Pinpoint the cell where the given text exists, returning its [x, y] midpoint coordinate. 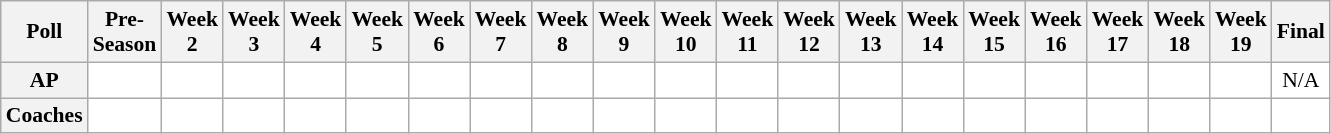
Week11 [748, 32]
Pre-Season [125, 32]
Week2 [192, 32]
Week12 [809, 32]
Week3 [254, 32]
Week18 [1179, 32]
Week5 [377, 32]
Poll [44, 32]
N/A [1301, 80]
Week15 [994, 32]
Week8 [562, 32]
Week14 [933, 32]
Week4 [316, 32]
AP [44, 80]
Week9 [624, 32]
Week13 [871, 32]
Coaches [44, 116]
Week10 [686, 32]
Week7 [501, 32]
Week19 [1241, 32]
Week17 [1118, 32]
Week6 [439, 32]
Week16 [1056, 32]
Final [1301, 32]
